Search for the cell housing the specified text and yield its (X, Y) center coordinate. 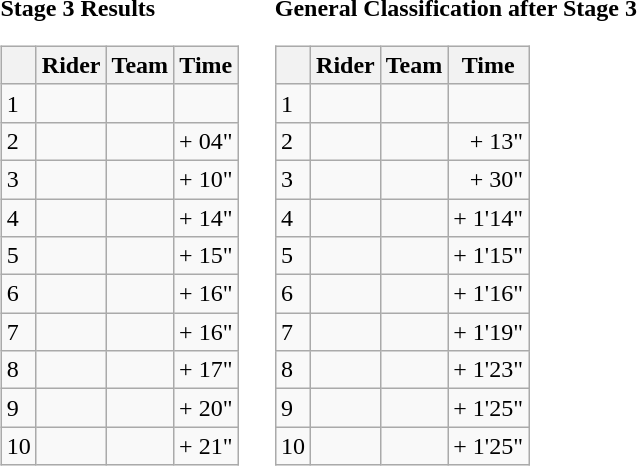
+ 04" (206, 141)
+ 10" (206, 179)
+ 1'23" (488, 370)
+ 17" (206, 370)
+ 1'15" (488, 256)
+ 14" (206, 217)
+ 1'14" (488, 217)
+ 13" (488, 141)
+ 30" (488, 179)
+ 15" (206, 256)
+ 1'16" (488, 294)
+ 20" (206, 408)
+ 1'19" (488, 332)
+ 21" (206, 446)
